Scan for the cell matching the given text and deliver its (x, y) coordinate at center. 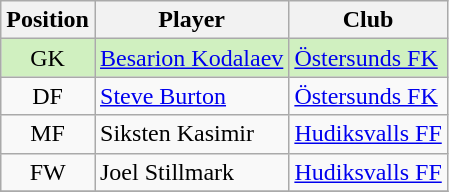
DF (48, 96)
Club (368, 20)
FW (48, 172)
Besarion Kodalaev (191, 58)
MF (48, 134)
Player (191, 20)
Steve Burton (191, 96)
GK (48, 58)
Position (48, 20)
Siksten Kasimir (191, 134)
Joel Stillmark (191, 172)
